Pinpoint the cell where the given text exists, returning its [x, y] midpoint coordinate. 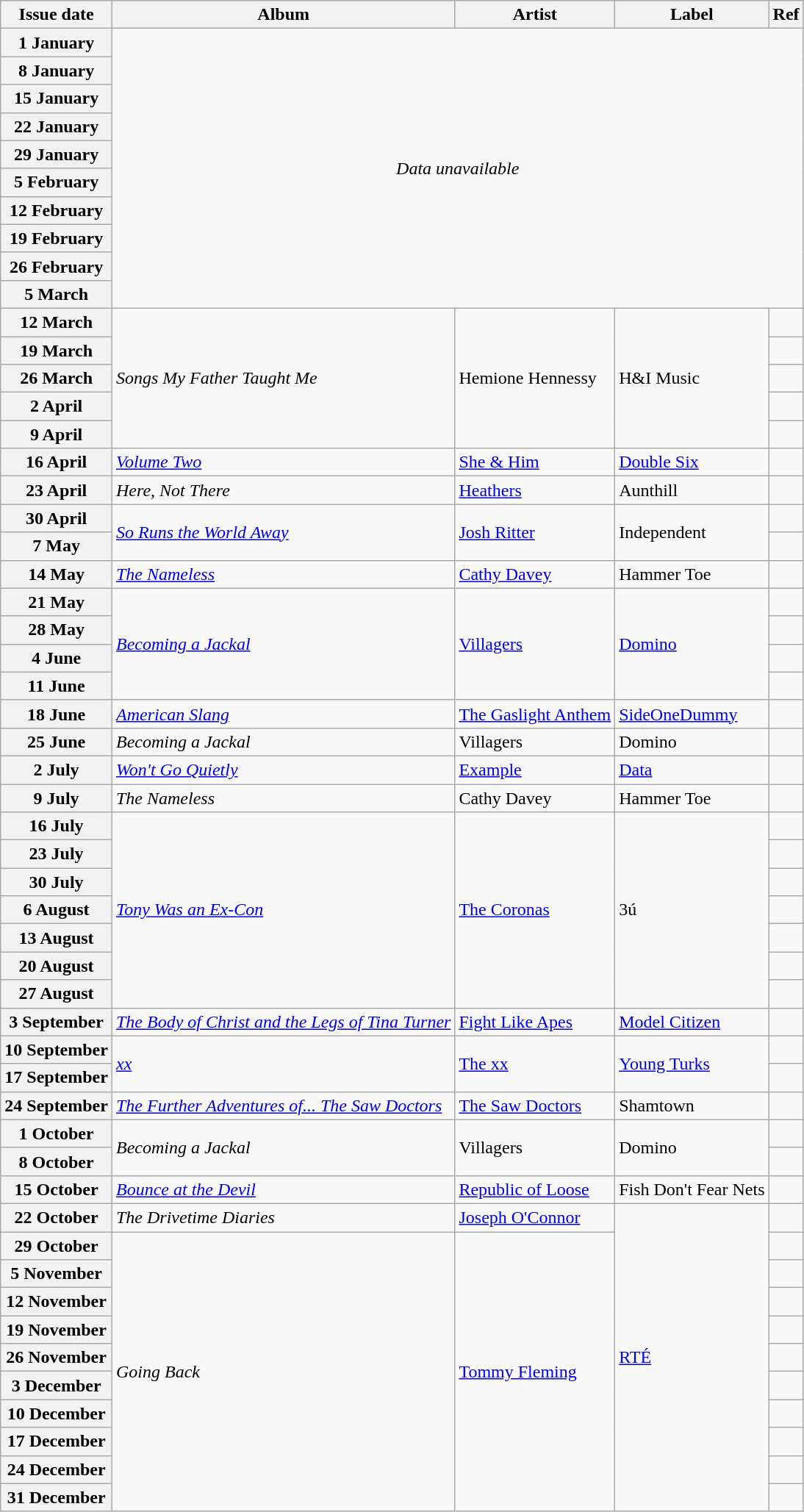
24 September [57, 1106]
Example [535, 770]
Data [692, 770]
10 December [57, 1414]
The Further Adventures of... The Saw Doctors [283, 1106]
31 December [57, 1497]
The xx [535, 1064]
17 September [57, 1078]
23 April [57, 490]
14 May [57, 574]
Artist [535, 15]
8 January [57, 71]
19 November [57, 1330]
xx [283, 1064]
15 October [57, 1189]
5 March [57, 294]
Josh Ritter [535, 532]
19 March [57, 351]
6 August [57, 910]
7 May [57, 546]
1 January [57, 43]
Hemione Hennessy [535, 378]
4 June [57, 658]
5 February [57, 182]
The Drivetime Diaries [283, 1217]
15 January [57, 98]
The Gaslight Anthem [535, 714]
3 December [57, 1386]
28 May [57, 630]
22 October [57, 1217]
Heathers [535, 490]
Volume Two [283, 462]
Bounce at the Devil [283, 1189]
8 October [57, 1161]
16 July [57, 826]
RTÉ [692, 1357]
2 July [57, 770]
17 December [57, 1441]
2 April [57, 406]
Songs My Father Taught Me [283, 378]
23 July [57, 854]
26 February [57, 266]
3ú [692, 910]
29 January [57, 154]
Album [283, 15]
25 June [57, 742]
12 February [57, 210]
Data unavailable [457, 169]
She & Him [535, 462]
12 November [57, 1302]
29 October [57, 1246]
Double Six [692, 462]
22 January [57, 126]
Young Turks [692, 1064]
SideOneDummy [692, 714]
9 April [57, 434]
9 July [57, 798]
13 August [57, 938]
12 March [57, 322]
20 August [57, 966]
The Saw Doctors [535, 1106]
Won't Go Quietly [283, 770]
H&I Music [692, 378]
Fight Like Apes [535, 1022]
Republic of Loose [535, 1189]
26 November [57, 1358]
10 September [57, 1050]
Shamtown [692, 1106]
Here, Not There [283, 490]
Tommy Fleming [535, 1372]
11 June [57, 686]
Independent [692, 532]
So Runs the World Away [283, 532]
5 November [57, 1274]
Aunthill [692, 490]
3 September [57, 1022]
30 April [57, 518]
American Slang [283, 714]
Fish Don't Fear Nets [692, 1189]
Ref [786, 15]
The Body of Christ and the Legs of Tina Turner [283, 1022]
21 May [57, 602]
Issue date [57, 15]
1 October [57, 1133]
Tony Was an Ex-Con [283, 910]
18 June [57, 714]
Going Back [283, 1372]
30 July [57, 882]
16 April [57, 462]
Model Citizen [692, 1022]
Label [692, 15]
24 December [57, 1469]
26 March [57, 379]
27 August [57, 994]
Joseph O'Connor [535, 1217]
The Coronas [535, 910]
19 February [57, 238]
